Capture the cell that displays the provided text and extract its (x, y) central coordinate. 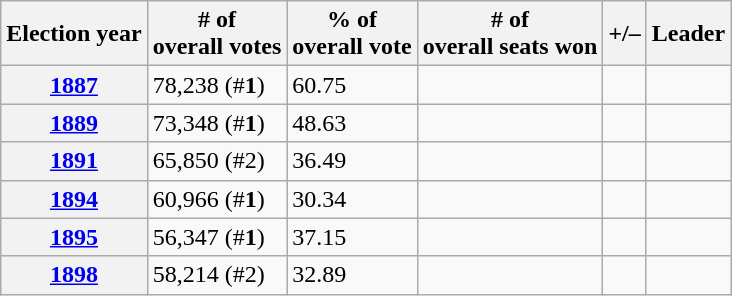
1894 (74, 199)
% ofoverall vote (352, 34)
1895 (74, 237)
48.63 (352, 123)
32.89 (352, 275)
65,850 (#2) (217, 161)
36.49 (352, 161)
78,238 (#1) (217, 85)
1898 (74, 275)
+/– (624, 34)
Leader (688, 34)
# ofoverall votes (217, 34)
# ofoverall seats won (510, 34)
73,348 (#1) (217, 123)
1889 (74, 123)
Election year (74, 34)
58,214 (#2) (217, 275)
1891 (74, 161)
60.75 (352, 85)
1887 (74, 85)
60,966 (#1) (217, 199)
37.15 (352, 237)
30.34 (352, 199)
56,347 (#1) (217, 237)
